Search for the cell housing the specified text and yield its [X, Y] center coordinate. 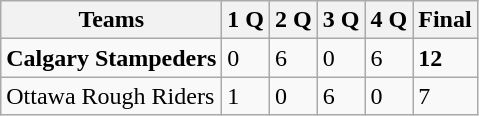
3 Q [341, 20]
Calgary Stampeders [112, 58]
2 Q [294, 20]
Ottawa Rough Riders [112, 96]
12 [445, 58]
4 Q [389, 20]
1 Q [246, 20]
Teams [112, 20]
Final [445, 20]
7 [445, 96]
1 [246, 96]
